Detect which cell encompasses the target text, then output its [x, y] center coordinate. 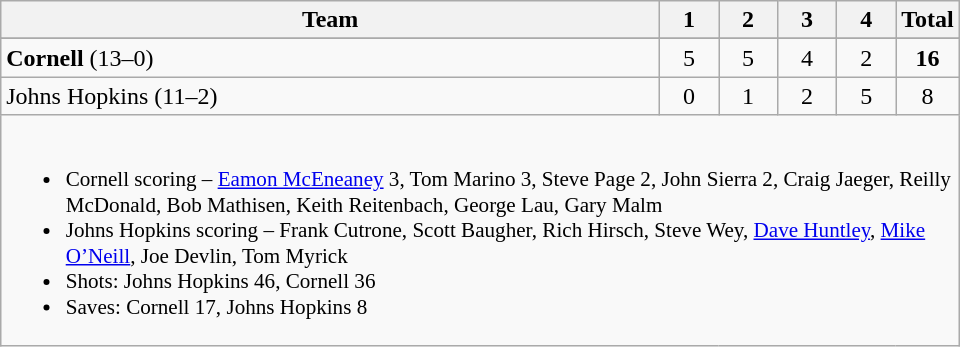
Team [330, 20]
Total [928, 20]
0 [688, 96]
8 [928, 96]
Cornell (13–0) [330, 58]
Johns Hopkins (11–2) [330, 96]
16 [928, 58]
3 [808, 20]
